Capture the cell that displays the provided text and extract its (X, Y) central coordinate. 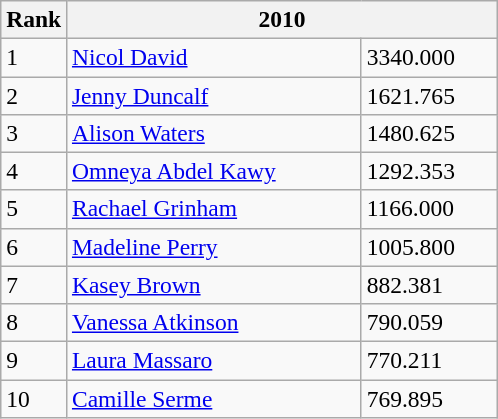
2010 (282, 19)
1166.000 (429, 209)
790.059 (429, 322)
10 (34, 398)
7 (34, 285)
Jenny Duncalf (214, 95)
Madeline Perry (214, 247)
770.211 (429, 360)
1621.765 (429, 95)
Rank (34, 19)
Kasey Brown (214, 285)
Alison Waters (214, 133)
Vanessa Atkinson (214, 322)
769.895 (429, 398)
8 (34, 322)
1 (34, 57)
Laura Massaro (214, 360)
882.381 (429, 285)
5 (34, 209)
3340.000 (429, 57)
3 (34, 133)
Rachael Grinham (214, 209)
Omneya Abdel Kawy (214, 171)
1005.800 (429, 247)
4 (34, 171)
9 (34, 360)
Camille Serme (214, 398)
1292.353 (429, 171)
2 (34, 95)
6 (34, 247)
1480.625 (429, 133)
Nicol David (214, 57)
